Return (x, y) of the center of cell containing provided text 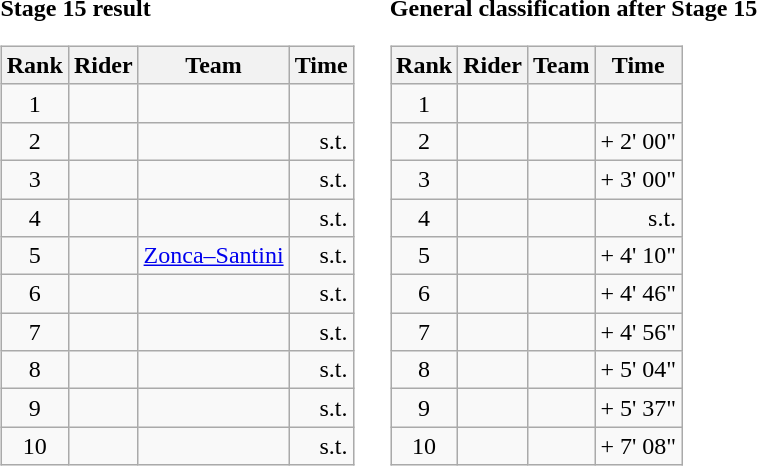
+ 2' 00" (638, 141)
Zonca–Santini (214, 256)
+ 4' 10" (638, 256)
+ 5' 04" (638, 370)
+ 4' 56" (638, 332)
+ 4' 46" (638, 294)
+ 5' 37" (638, 408)
+ 7' 08" (638, 446)
+ 3' 00" (638, 179)
